Output the (X, Y) coordinate of the center of the cell containing the given text.  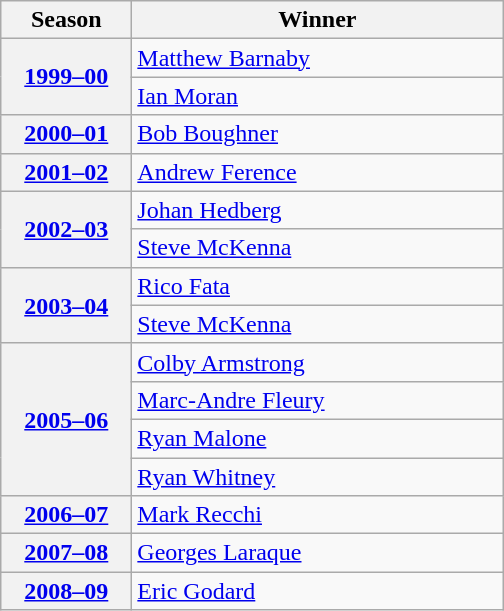
Mark Recchi (318, 515)
Winner (318, 20)
2006–07 (66, 515)
1999–00 (66, 77)
Ryan Whitney (318, 477)
2000–01 (66, 134)
Ian Moran (318, 96)
Andrew Ference (318, 172)
Ryan Malone (318, 438)
2008–09 (66, 591)
2003–04 (66, 305)
Georges Laraque (318, 553)
Eric Godard (318, 591)
2007–08 (66, 553)
2001–02 (66, 172)
Colby Armstrong (318, 362)
Marc-Andre Fleury (318, 400)
Bob Boughner (318, 134)
Season (66, 20)
2002–03 (66, 229)
2005–06 (66, 419)
Johan Hedberg (318, 210)
Matthew Barnaby (318, 58)
Rico Fata (318, 286)
